Pinpoint the cell where the given text exists, returning its (x, y) midpoint coordinate. 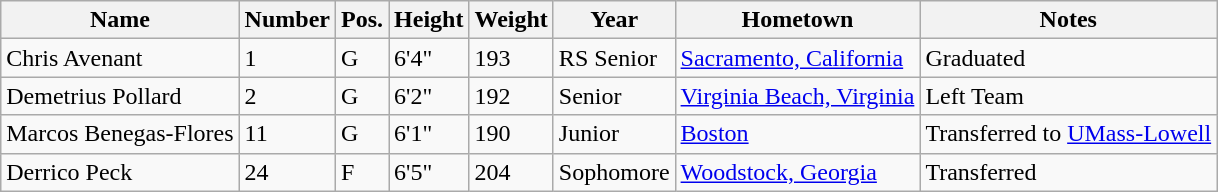
Graduated (1068, 58)
24 (287, 172)
190 (511, 134)
Demetrius Pollard (120, 96)
Senior (614, 96)
Height (429, 20)
Sophomore (614, 172)
204 (511, 172)
Transferred to UMass-Lowell (1068, 134)
Woodstock, Georgia (798, 172)
6'5" (429, 172)
192 (511, 96)
Weight (511, 20)
Chris Avenant (120, 58)
Virginia Beach, Virginia (798, 96)
1 (287, 58)
Notes (1068, 20)
Pos. (362, 20)
Transferred (1068, 172)
Derrico Peck (120, 172)
Year (614, 20)
6'4" (429, 58)
RS Senior (614, 58)
Left Team (1068, 96)
Boston (798, 134)
Junior (614, 134)
6'1" (429, 134)
6'2" (429, 96)
11 (287, 134)
F (362, 172)
Number (287, 20)
Name (120, 20)
Sacramento, California (798, 58)
Marcos Benegas-Flores (120, 134)
193 (511, 58)
Hometown (798, 20)
2 (287, 96)
